Identify which cell holds the provided text, then report its (x, y) central coordinate. 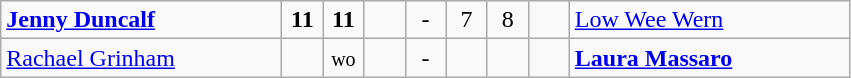
Rachael Grinham (142, 58)
Laura Massaro (710, 58)
8 (508, 20)
Low Wee Wern (710, 20)
7 (466, 20)
Jenny Duncalf (142, 20)
wo (344, 58)
